Output the [X, Y] coordinate of the center of the cell containing the given text.  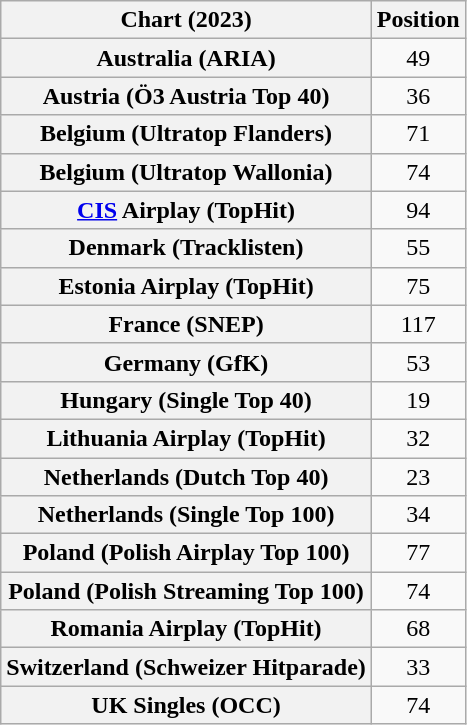
Position [418, 20]
117 [418, 324]
23 [418, 477]
Austria (Ö3 Austria Top 40) [186, 96]
75 [418, 286]
Switzerland (Schweizer Hitparade) [186, 667]
33 [418, 667]
36 [418, 96]
34 [418, 515]
France (SNEP) [186, 324]
32 [418, 438]
49 [418, 58]
53 [418, 362]
Poland (Polish Airplay Top 100) [186, 553]
Chart (2023) [186, 20]
Poland (Polish Streaming Top 100) [186, 591]
Belgium (Ultratop Flanders) [186, 134]
71 [418, 134]
Romania Airplay (TopHit) [186, 629]
94 [418, 210]
Hungary (Single Top 40) [186, 400]
Lithuania Airplay (TopHit) [186, 438]
Denmark (Tracklisten) [186, 248]
Netherlands (Single Top 100) [186, 515]
19 [418, 400]
Germany (GfK) [186, 362]
Australia (ARIA) [186, 58]
68 [418, 629]
CIS Airplay (TopHit) [186, 210]
Belgium (Ultratop Wallonia) [186, 172]
Netherlands (Dutch Top 40) [186, 477]
Estonia Airplay (TopHit) [186, 286]
UK Singles (OCC) [186, 705]
77 [418, 553]
55 [418, 248]
